Scan for the cell matching the given text and deliver its (X, Y) coordinate at center. 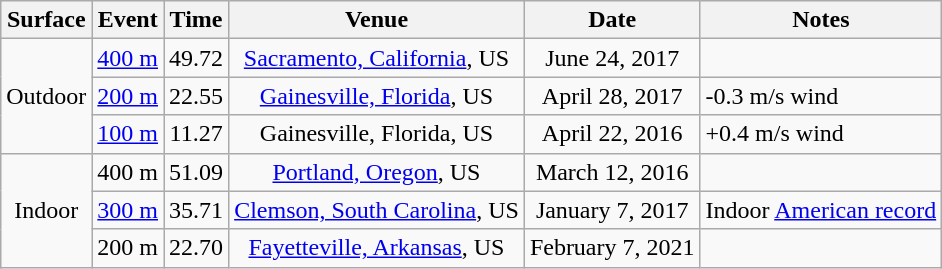
Date (612, 20)
300 m (128, 210)
11.27 (196, 134)
February 7, 2021 (612, 248)
January 7, 2017 (612, 210)
June 24, 2017 (612, 58)
Clemson, South Carolina, US (377, 210)
49.72 (196, 58)
Outdoor (46, 96)
Surface (46, 20)
51.09 (196, 172)
+0.4 m/s wind (821, 134)
Sacramento, California, US (377, 58)
Fayetteville, Arkansas, US (377, 248)
Indoor (46, 210)
35.71 (196, 210)
-0.3 m/s wind (821, 96)
April 28, 2017 (612, 96)
22.70 (196, 248)
Venue (377, 20)
22.55 (196, 96)
Time (196, 20)
100 m (128, 134)
March 12, 2016 (612, 172)
April 22, 2016 (612, 134)
Event (128, 20)
Portland, Oregon, US (377, 172)
Indoor American record (821, 210)
Notes (821, 20)
